Scan for the cell matching the given text and deliver its (x, y) coordinate at center. 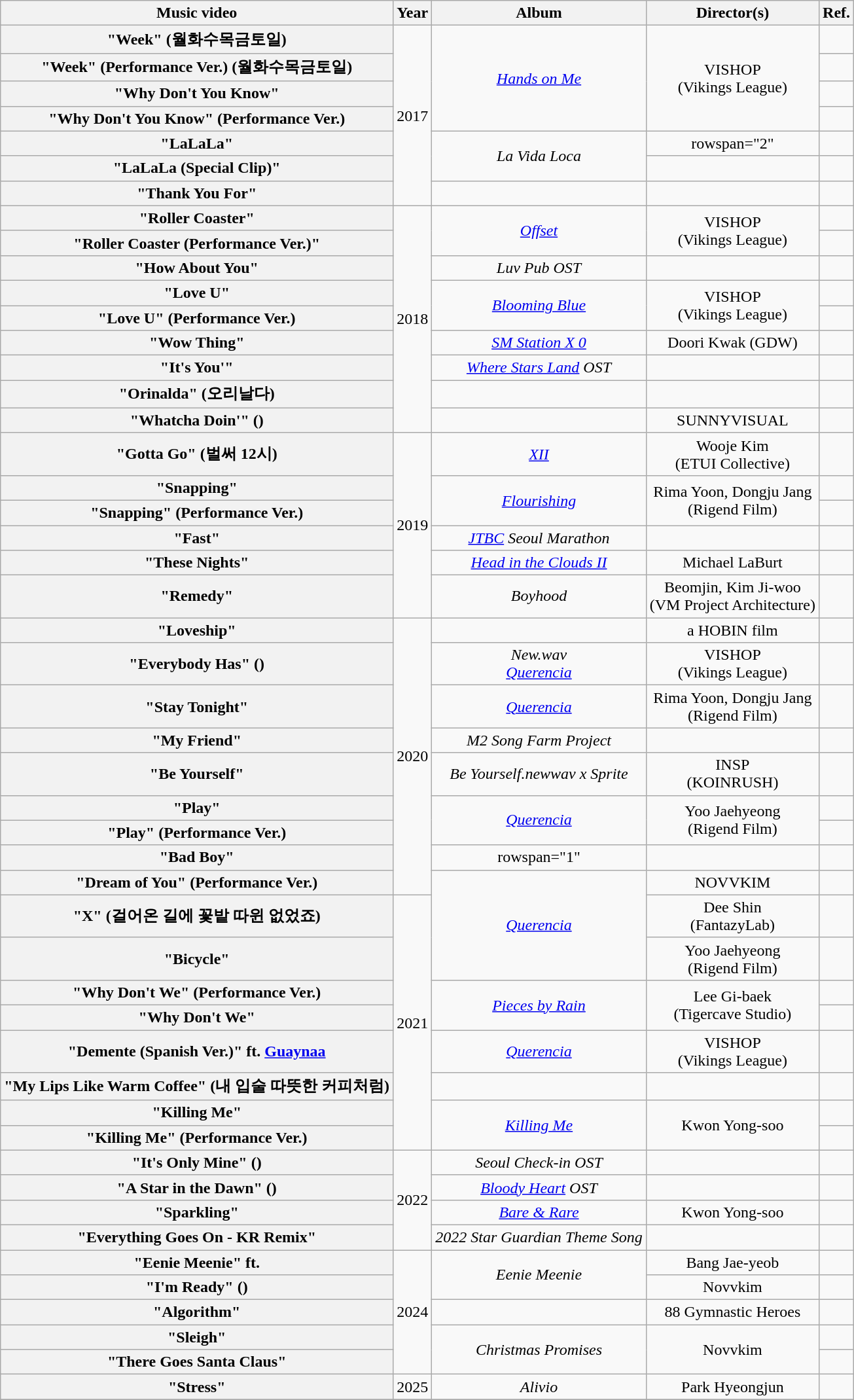
"My Lips Like Warm Coffee" (내 입술 따뜻한 커피처럼) (197, 1086)
"Bicycle" (197, 958)
Luv Pub OST (539, 268)
Seoul Check-in OST (539, 1162)
"Sparkling" (197, 1212)
"My Friend" (197, 740)
Boyhood (539, 597)
Dee Shin(FantazyLab) (732, 916)
"Play" (Performance Ver.) (197, 833)
Eenie Meenie (539, 1275)
Pieces by Rain (539, 1005)
Christmas Promises (539, 1350)
"Algorithm" (197, 1312)
"Snapping" (197, 488)
Ref. (836, 13)
"LaLaLa (Special Clip)" (197, 168)
2025 (412, 1387)
rowspan="2" (732, 143)
"Loveship" (197, 630)
Alivio (539, 1387)
"Stress" (197, 1387)
Head in the Clouds II (539, 563)
"Love U" (Performance Ver.) (197, 317)
2022 (412, 1200)
"Bad Boy" (197, 857)
Park Hyeongjun (732, 1387)
"Demente (Spanish Ver.)" ft. Guaynaa (197, 1051)
"I'm Ready" () (197, 1287)
XII (539, 454)
"Whatcha Doin'" () (197, 420)
Bloody Heart OST (539, 1187)
"Remedy" (197, 597)
Killing Me (539, 1125)
"Snapping" (Performance Ver.) (197, 512)
Doori Kwak (GDW) (732, 343)
"Fast" (197, 537)
a HOBIN film (732, 630)
"Be Yourself" (197, 774)
Wooje Kim(ETUI Collective) (732, 454)
"Dream of You" (Performance Ver.) (197, 882)
"Thank You For" (197, 193)
"Week" (월화수목금토일) (197, 39)
"X" (걸어온 길에 꽃밭 따윈 없었죠) (197, 916)
"Roller Coaster (Performance Ver.)" (197, 243)
2021 (412, 1022)
"Why Don't We" (Performance Ver.) (197, 992)
Blooming Blue (539, 305)
"Stay Tonight" (197, 707)
88 Gymnastic Heroes (732, 1312)
"It's Only Mine" () (197, 1162)
Michael LaBurt (732, 563)
Director(s) (732, 13)
Where Stars Land OST (539, 368)
"Killing Me" (Performance Ver.) (197, 1138)
"Eenie Meenie" ft. (197, 1263)
"Why Don't You Know" (197, 94)
"Killing Me" (197, 1113)
2017 (412, 115)
INSP(KOINRUSH) (732, 774)
Year (412, 13)
"Everything Goes On - KR Remix" (197, 1237)
Bang Jae-yeob (732, 1263)
La Vida Loca (539, 156)
New.wavQuerencia (539, 664)
2018 (412, 319)
"A Star in the Dawn" () (197, 1187)
2019 (412, 525)
SUNNYVISUAL (732, 420)
"Sleigh" (197, 1337)
Hands on Me (539, 79)
Music video (197, 13)
"Week" (Performance Ver.) (월화수목금토일) (197, 67)
"Why Don't We" (197, 1017)
2024 (412, 1312)
"Gotta Go" (벌써 12시) (197, 454)
Bare & Rare (539, 1212)
JTBC Seoul Marathon (539, 537)
"Why Don't You Know" (Performance Ver.) (197, 118)
SM Station X 0 (539, 343)
"It's You'" (197, 368)
"Love U" (197, 293)
"Roller Coaster" (197, 218)
"How About You" (197, 268)
2022 Star Guardian Theme Song (539, 1237)
"Orinalda" (오리날다) (197, 394)
M2 Song Farm Project (539, 740)
Be Yourself.newwav x Sprite (539, 774)
Lee Gi-baek(Tigercave Studio) (732, 1005)
"Everybody Has" () (197, 664)
Album (539, 13)
2020 (412, 757)
Flourishing (539, 500)
"These Nights" (197, 563)
rowspan="1" (539, 857)
Beomjin, Kim Ji-woo(VM Project Architecture) (732, 597)
"LaLaLa" (197, 143)
"Wow Thing" (197, 343)
Offset (539, 230)
NOVVKIM (732, 882)
"Play" (197, 808)
"There Goes Santa Claus" (197, 1362)
